Scan for the cell matching the given text and deliver its [X, Y] coordinate at center. 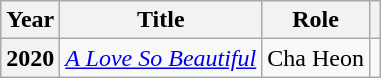
A Love So Beautiful [161, 58]
2020 [30, 58]
Cha Heon [316, 58]
Year [30, 20]
Role [316, 20]
Title [161, 20]
